Return [x, y] of the center of cell containing provided text 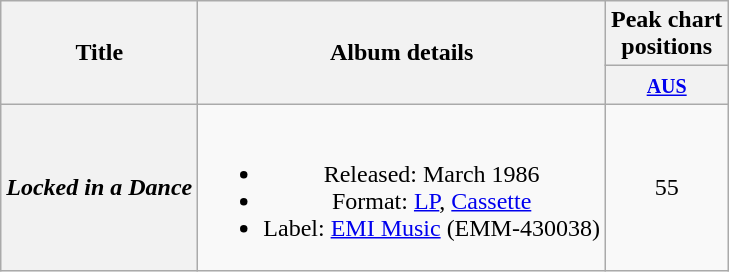
Peak chartpositions [666, 34]
Locked in a Dance [100, 188]
55 [666, 188]
Title [100, 52]
Album details [402, 52]
AUS [666, 85]
Released: March 1986Format: LP, CassetteLabel: EMI Music (EMM-430038) [402, 188]
